Detect which cell encompasses the target text, then output its [x, y] center coordinate. 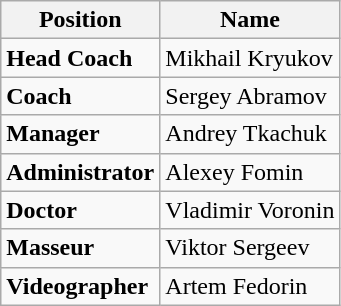
Position [80, 20]
Coach [80, 96]
Artem Fedorin [250, 286]
Videographer [80, 286]
Masseur [80, 248]
Viktor Sergeev [250, 248]
Vladimir Voronin [250, 210]
Alexey Fomin [250, 172]
Mikhail Kryukov [250, 58]
Doctor [80, 210]
Sergey Abramov [250, 96]
Administrator [80, 172]
Andrey Tkachuk [250, 134]
Head Coach [80, 58]
Manager [80, 134]
Name [250, 20]
